Extract the (X, Y) coordinate from the center of the cell holding the provided text.  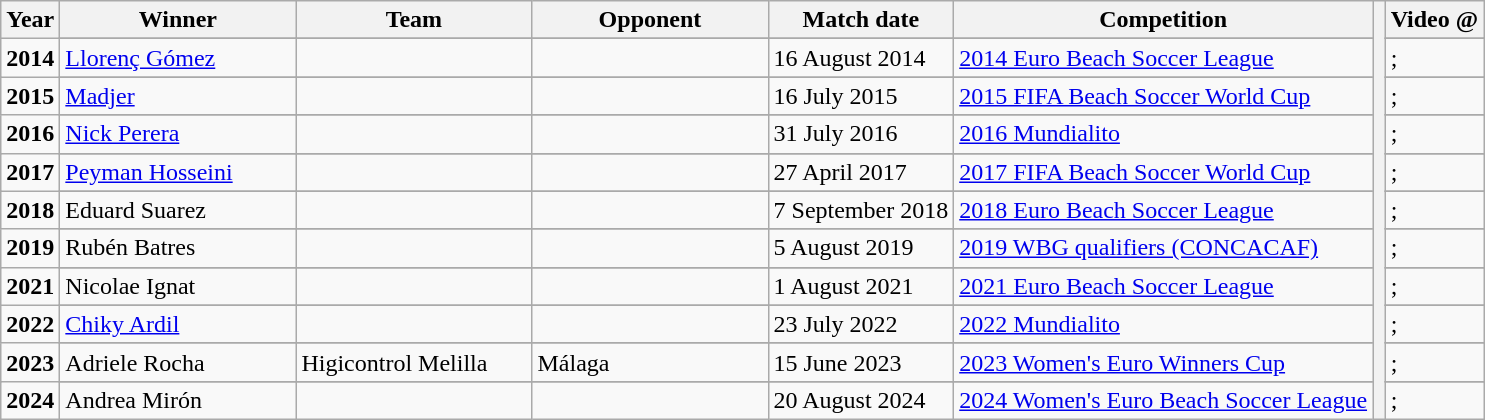
Year (30, 20)
2016 Mundialito (1164, 134)
Málaga (650, 362)
2016 (30, 134)
2024 (30, 400)
Nick Perera (178, 134)
2022 Mundialito (1164, 324)
2018 Euro Beach Soccer League (1164, 210)
2021 (30, 286)
Match date (861, 20)
Llorenç Gómez (178, 58)
Peyman Hosseini (178, 172)
20 August 2024 (861, 400)
5 August 2019 (861, 248)
Video @ (1434, 20)
Chiky Ardil (178, 324)
Eduard Suarez (178, 210)
Madjer (178, 96)
Opponent (650, 20)
2019 (30, 248)
23 July 2022 (861, 324)
Adriele Rocha (178, 362)
Higicontrol Melilla (414, 362)
Andrea Mirón (178, 400)
15 June 2023 (861, 362)
2023 Women's Euro Winners Cup (1164, 362)
16 August 2014 (861, 58)
2015 (30, 96)
2017 (30, 172)
2018 (30, 210)
2019 WBG qualifiers (CONCACAF) (1164, 248)
27 April 2017 (861, 172)
2014 (30, 58)
Rubén Batres (178, 248)
2017 FIFA Beach Soccer World Cup (1164, 172)
Nicolae Ignat (178, 286)
16 July 2015 (861, 96)
Team (414, 20)
2015 FIFA Beach Soccer World Cup (1164, 96)
7 September 2018 (861, 210)
2022 (30, 324)
2021 Euro Beach Soccer League (1164, 286)
2024 Women's Euro Beach Soccer League (1164, 400)
31 July 2016 (861, 134)
1 August 2021 (861, 286)
Winner (178, 20)
2023 (30, 362)
Competition (1164, 20)
2014 Euro Beach Soccer League (1164, 58)
